Scan for the cell matching the given text and deliver its [X, Y] coordinate at center. 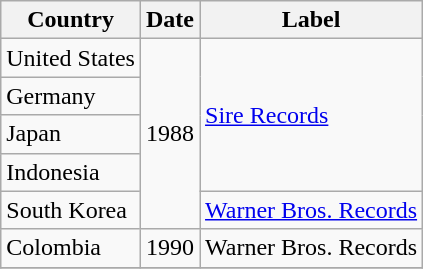
South Korea [71, 210]
Colombia [71, 248]
Japan [71, 134]
1988 [170, 134]
Germany [71, 96]
1990 [170, 248]
Sire Records [312, 115]
Indonesia [71, 172]
Label [312, 20]
Date [170, 20]
Country [71, 20]
United States [71, 58]
